Find where the given text appears and provide that cell's center as [X, Y] coordinate. 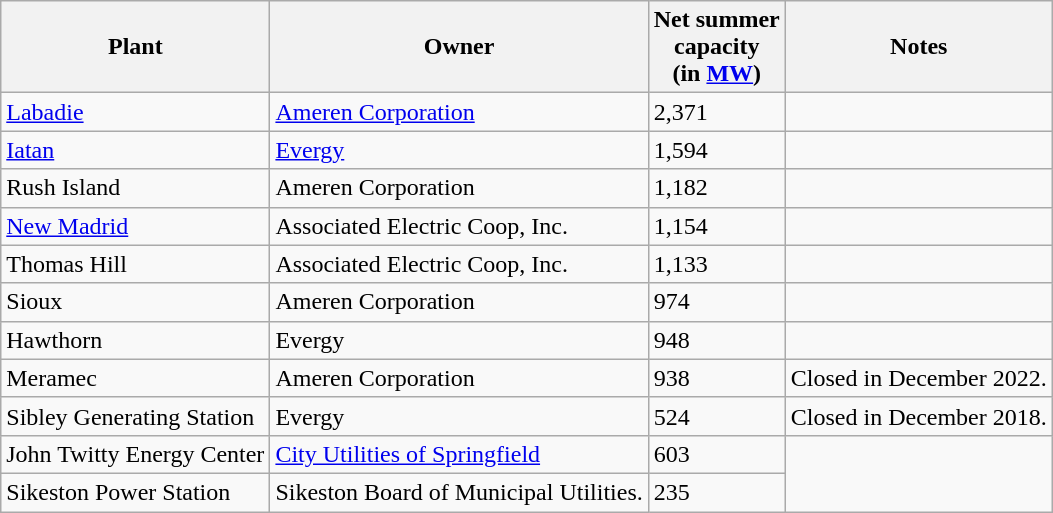
John Twitty Energy Center [136, 454]
Net summercapacity(in MW) [716, 47]
1,594 [716, 150]
Sioux [136, 302]
Hawthorn [136, 340]
Sikeston Board of Municipal Utilities. [459, 492]
Closed in December 2018. [918, 416]
2,371 [716, 112]
Sibley Generating Station [136, 416]
938 [716, 378]
948 [716, 340]
Labadie [136, 112]
Closed in December 2022. [918, 378]
524 [716, 416]
235 [716, 492]
City Utilities of Springfield [459, 454]
1,154 [716, 226]
Notes [918, 47]
Thomas Hill [136, 264]
Iatan [136, 150]
Rush Island [136, 188]
974 [716, 302]
Plant [136, 47]
Sikeston Power Station [136, 492]
1,182 [716, 188]
Owner [459, 47]
Meramec [136, 378]
603 [716, 454]
1,133 [716, 264]
New Madrid [136, 226]
